Scan for the cell matching the given text and deliver its [x, y] coordinate at center. 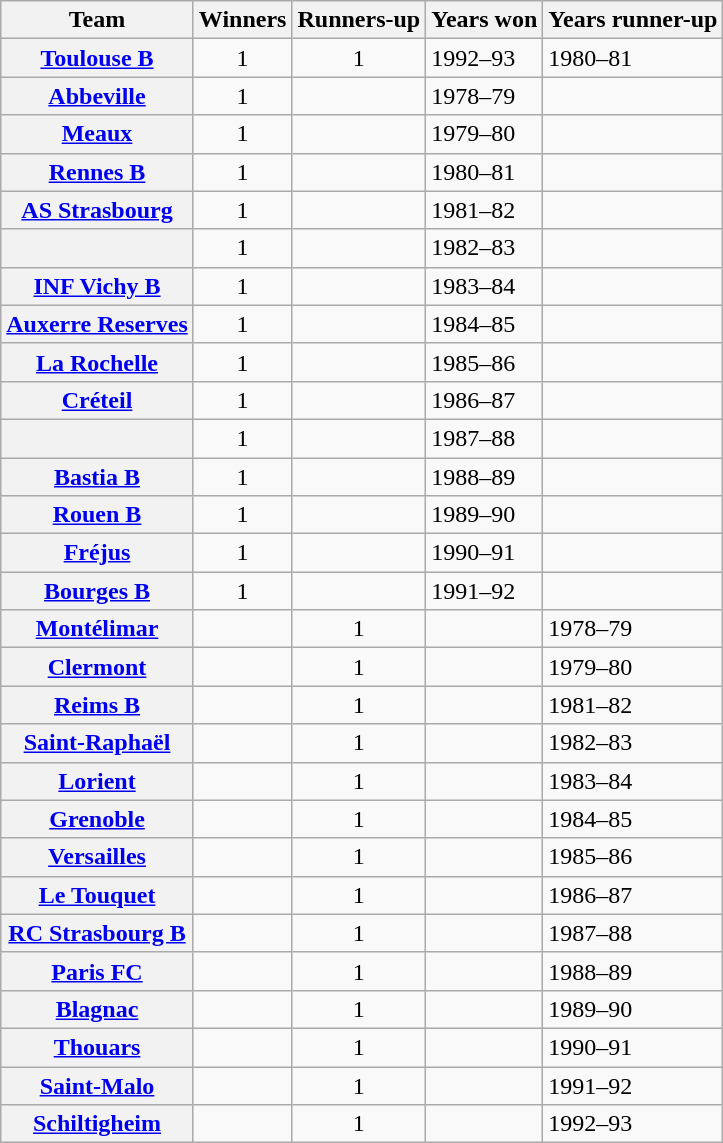
Blagnac [98, 1009]
Bourges B [98, 591]
Clermont [98, 667]
Reims B [98, 705]
Toulouse B [98, 58]
Schiltigheim [98, 1124]
Saint-Malo [98, 1085]
Winners [242, 20]
Paris FC [98, 971]
Rouen B [98, 515]
Meaux [98, 134]
Abbeville [98, 96]
Years won [484, 20]
Créteil [98, 400]
Runners-up [359, 20]
Team [98, 20]
Grenoble [98, 819]
Versailles [98, 857]
La Rochelle [98, 362]
Rennes B [98, 172]
AS Strasbourg [98, 210]
INF Vichy B [98, 286]
Fréjus [98, 553]
RC Strasbourg B [98, 933]
Bastia B [98, 477]
Thouars [98, 1047]
Montélimar [98, 629]
Lorient [98, 781]
Le Touquet [98, 895]
Saint-Raphaël [98, 743]
Auxerre Reserves [98, 324]
Years runner-up [633, 20]
